Search for the cell housing the specified text and yield its [x, y] center coordinate. 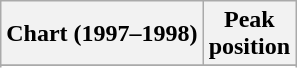
Peakposition [249, 34]
Chart (1997–1998) [102, 34]
